Output the (X, Y) coordinate of the center of the cell containing the given text.  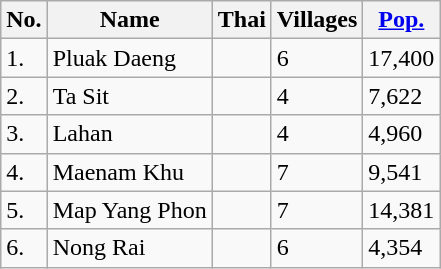
1. (24, 58)
17,400 (402, 58)
6. (24, 248)
No. (24, 20)
Pop. (402, 20)
Ta Sit (130, 96)
3. (24, 134)
4. (24, 172)
Lahan (130, 134)
2. (24, 96)
Maenam Khu (130, 172)
Pluak Daeng (130, 58)
4,960 (402, 134)
14,381 (402, 210)
4,354 (402, 248)
Thai (242, 20)
7,622 (402, 96)
Name (130, 20)
Nong Rai (130, 248)
9,541 (402, 172)
Map Yang Phon (130, 210)
5. (24, 210)
Villages (317, 20)
